Output the (X, Y) coordinate of the center of the cell containing the given text.  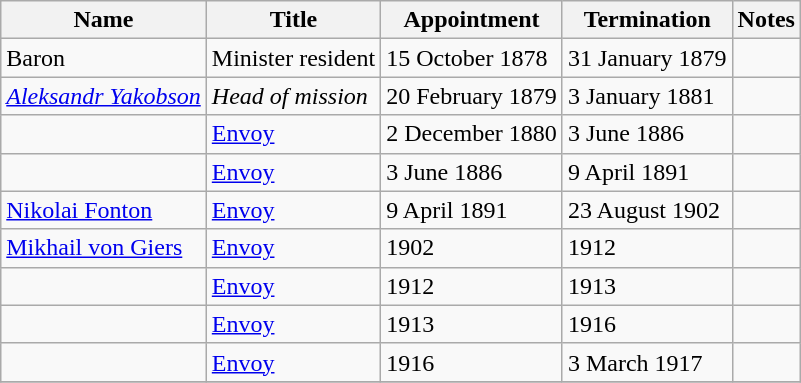
Aleksandr Yakobson (104, 96)
2 December 1880 (472, 134)
Head of mission (293, 96)
Nikolai Fonton (104, 210)
Mikhail von Giers (104, 248)
23 August 1902 (647, 210)
31 January 1879 (647, 58)
Name (104, 20)
3 March 1917 (647, 362)
20 February 1879 (472, 96)
Baron (104, 58)
Appointment (472, 20)
Termination (647, 20)
15 October 1878 (472, 58)
Notes (766, 20)
3 January 1881 (647, 96)
1902 (472, 248)
Title (293, 20)
Minister resident (293, 58)
